Provide the [x, y] coordinate of the cell's center where the given text is located.  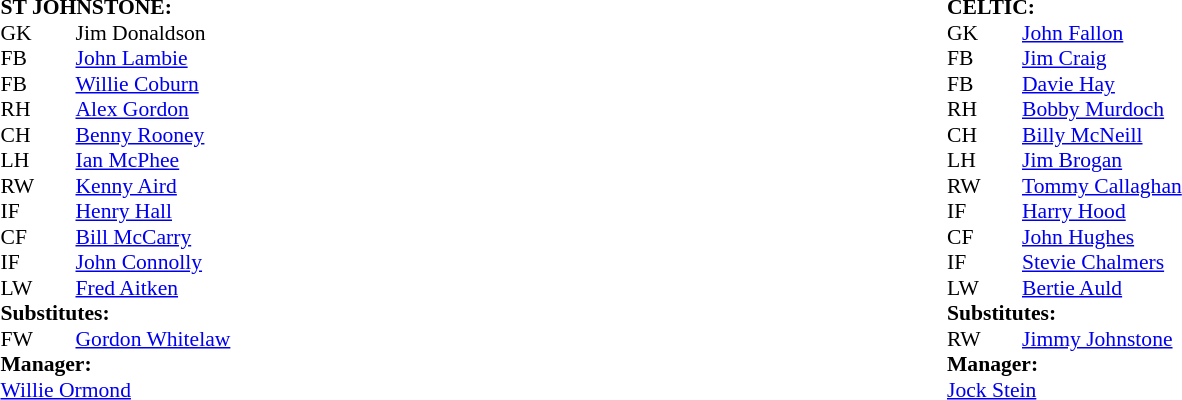
John Lambie [154, 59]
Alex Gordon [154, 109]
Gordon Whitelaw [154, 339]
John Fallon [1102, 33]
Willie Coburn [154, 84]
Bertie Auld [1102, 288]
Jim Brogan [1102, 161]
Bill McCarry [154, 237]
Harry Hood [1102, 211]
Fred Aitken [154, 288]
Bobby Murdoch [1102, 109]
John Connolly [154, 263]
Jim Donaldson [154, 33]
Tommy Callaghan [1102, 186]
Stevie Chalmers [1102, 263]
Ian McPhee [154, 161]
Kenny Aird [154, 186]
John Hughes [1102, 237]
Billy McNeill [1102, 135]
Davie Hay [1102, 84]
Jim Craig [1102, 59]
FW [19, 339]
Henry Hall [154, 211]
Jimmy Johnstone [1102, 339]
Benny Rooney [154, 135]
